Scan for the cell matching the given text and deliver its (X, Y) coordinate at center. 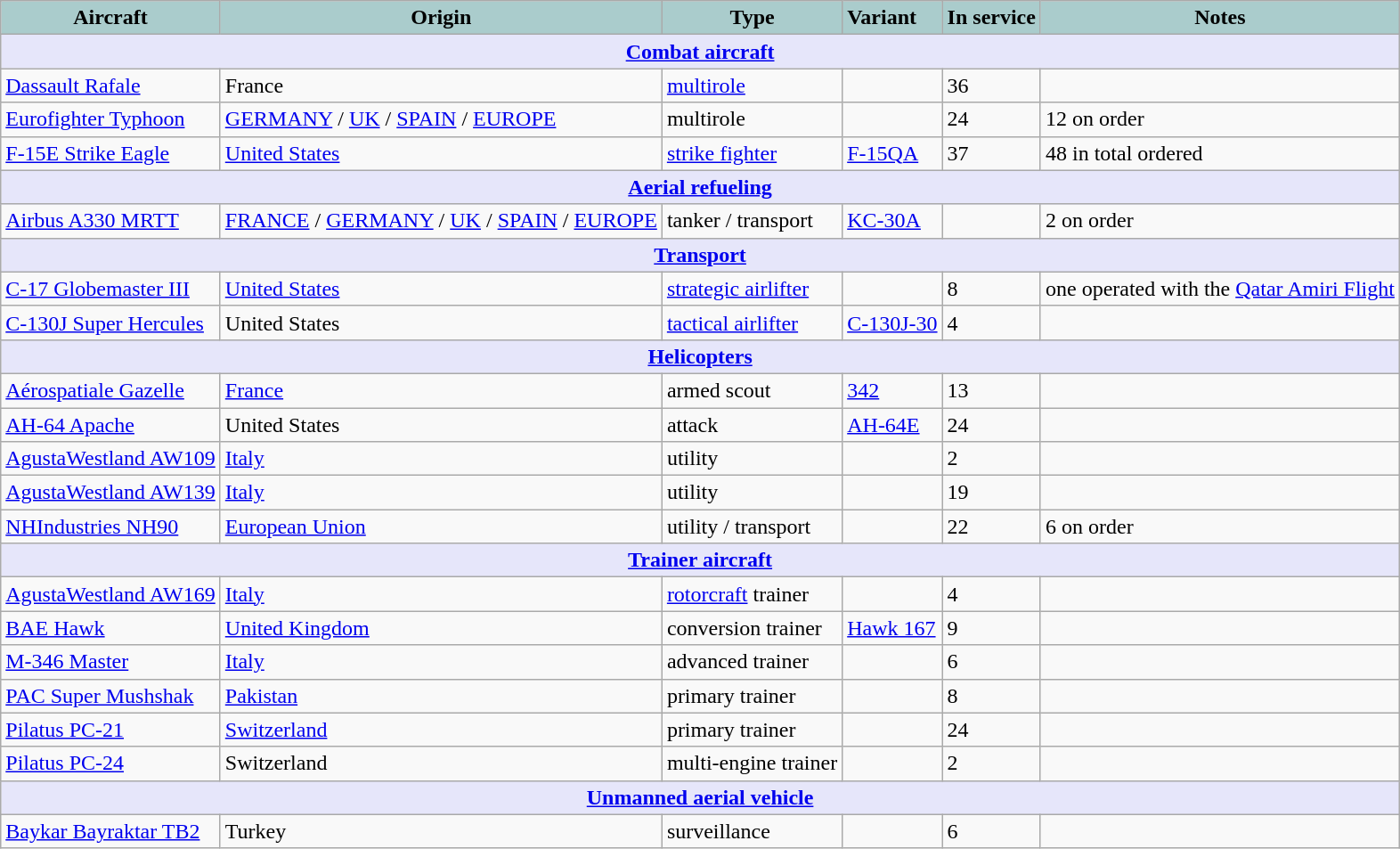
Transport (700, 255)
NHIndustries NH90 (110, 527)
PAC Super Mushshak (110, 696)
F-15E Strike Eagle (110, 153)
one operated with the Qatar Amiri Flight (1220, 289)
AH-64E (892, 425)
BAE Hawk (110, 628)
armed scout (752, 390)
tanker / transport (752, 221)
strike fighter (752, 153)
C-17 Globemaster III (110, 289)
surveillance (752, 831)
FRANCE / GERMANY / UK / SPAIN / EUROPE (441, 221)
F-15QA (892, 153)
In service (991, 18)
37 (991, 153)
utility / transport (752, 527)
Aircraft (110, 18)
M-346 Master (110, 662)
strategic airlifter (752, 289)
13 (991, 390)
Notes (1220, 18)
tactical airlifter (752, 322)
Eurofighter Typhoon (110, 119)
Hawk 167 (892, 628)
Trainer aircraft (700, 560)
KC-30A (892, 221)
C-130J Super Hercules (110, 322)
Aerial refueling (700, 187)
48 in total ordered (1220, 153)
C-130J-30 (892, 322)
Origin (441, 18)
attack (752, 425)
GERMANY / UK / SPAIN / EUROPE (441, 119)
European Union (441, 527)
342 (892, 390)
12 on order (1220, 119)
Pilatus PC-21 (110, 730)
Unmanned aerial vehicle (700, 797)
rotorcraft trainer (752, 594)
19 (991, 493)
Variant (892, 18)
conversion trainer (752, 628)
advanced trainer (752, 662)
Dassault Rafale (110, 86)
Type (752, 18)
multi-engine trainer (752, 763)
Helicopters (700, 356)
AgustaWestland AW139 (110, 493)
Pilatus PC-24 (110, 763)
36 (991, 86)
AgustaWestland AW109 (110, 459)
AgustaWestland AW169 (110, 594)
9 (991, 628)
AH-64 Apache (110, 425)
United Kingdom (441, 628)
Baykar Bayraktar TB2 (110, 831)
2 on order (1220, 221)
Aérospatiale Gazelle (110, 390)
Pakistan (441, 696)
Airbus A330 MRTT (110, 221)
Turkey (441, 831)
6 on order (1220, 527)
22 (991, 527)
Combat aircraft (700, 52)
